Search for the cell housing the specified text and yield its [X, Y] center coordinate. 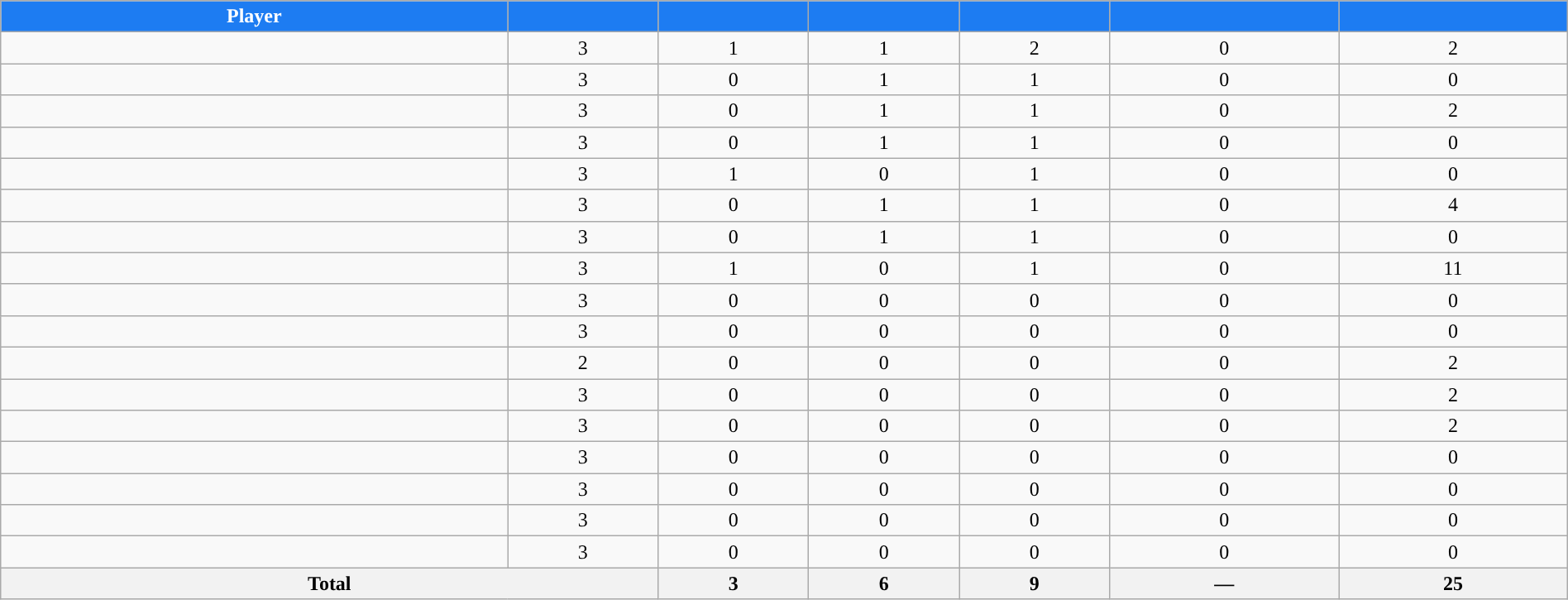
Total [329, 583]
25 [1454, 583]
Player [255, 17]
4 [1454, 205]
9 [1035, 583]
— [1224, 583]
11 [1454, 268]
6 [884, 583]
